Provide the [X, Y] coordinate of the cell's center where the given text is located.  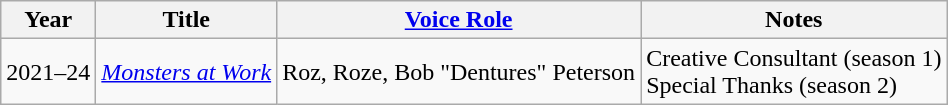
Notes [794, 20]
Title [186, 20]
Creative Consultant (season 1)Special Thanks (season 2) [794, 72]
Voice Role [459, 20]
Monsters at Work [186, 72]
Roz, Roze, Bob "Dentures" Peterson [459, 72]
2021–24 [48, 72]
Year [48, 20]
